From the cell containing the given text, extract its center point as (X, Y) coordinate. 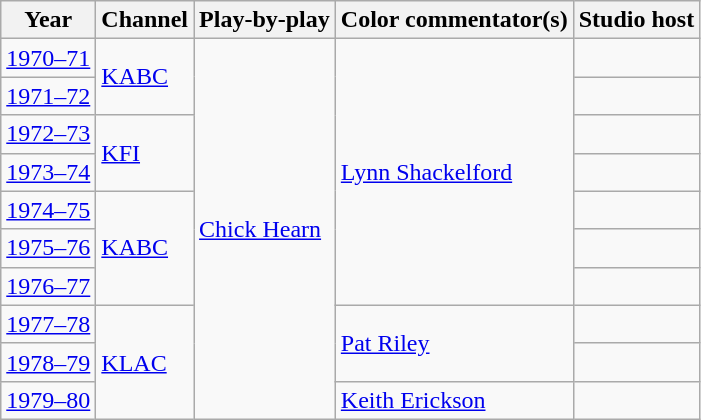
Chick Hearn (265, 230)
KFI (145, 153)
Pat Riley (454, 343)
Channel (145, 20)
Year (48, 20)
Lynn Shackelford (454, 172)
1977–78 (48, 324)
1975–76 (48, 248)
Play-by-play (265, 20)
KLAC (145, 362)
Keith Erickson (454, 400)
1973–74 (48, 172)
1974–75 (48, 210)
1976–77 (48, 286)
1970–71 (48, 58)
Studio host (636, 20)
1978–79 (48, 362)
1971–72 (48, 96)
1972–73 (48, 134)
Color commentator(s) (454, 20)
1979–80 (48, 400)
